Extract the (X, Y) coordinate from the center of the cell holding the provided text.  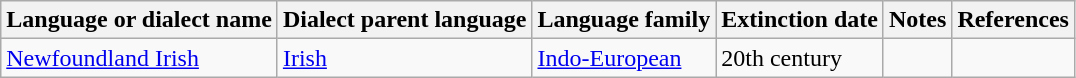
Extinction date (800, 20)
Newfoundland Irish (140, 58)
Notes (917, 20)
Language or dialect name (140, 20)
Indo-European (624, 58)
References (1014, 20)
Irish (404, 58)
Language family (624, 20)
Dialect parent language (404, 20)
20th century (800, 58)
